Scan for the cell matching the given text and deliver its [X, Y] coordinate at center. 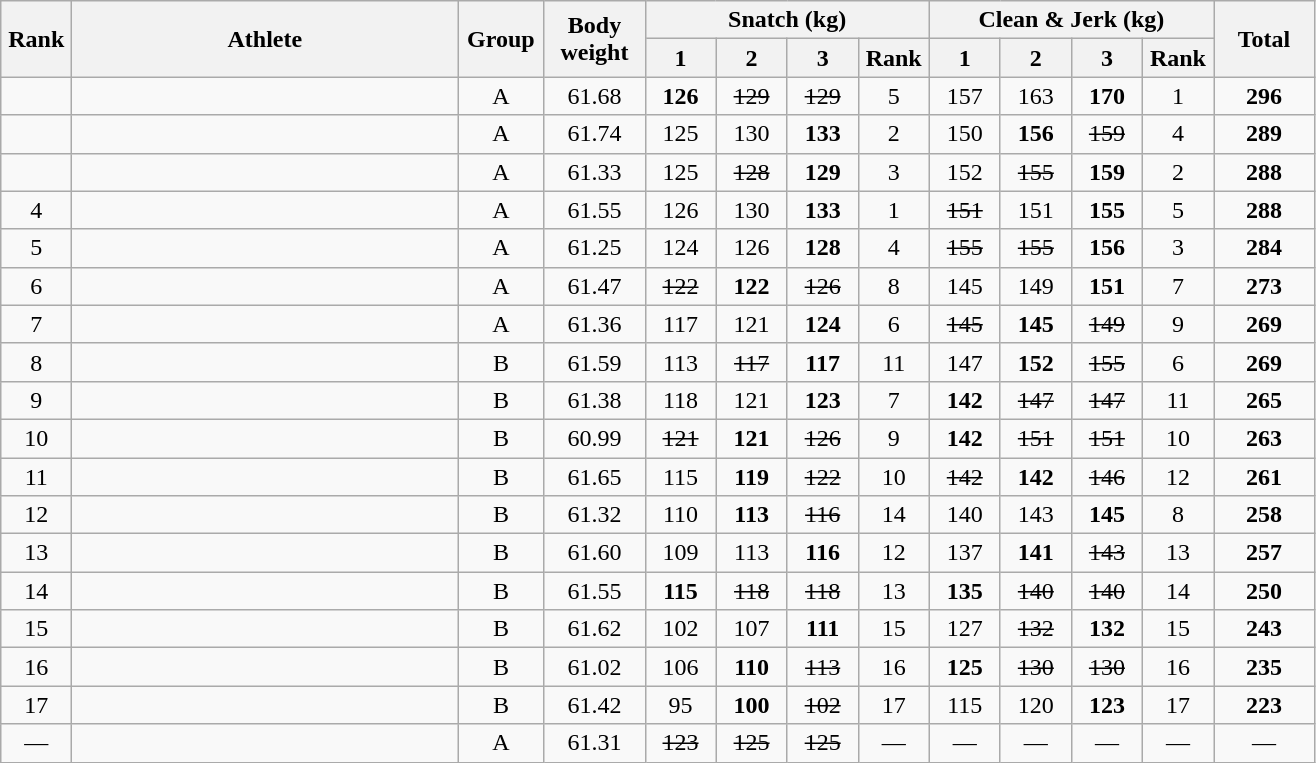
61.31 [594, 743]
146 [1106, 477]
106 [680, 667]
61.74 [594, 134]
95 [680, 705]
119 [752, 477]
257 [1264, 553]
61.65 [594, 477]
263 [1264, 438]
61.47 [594, 286]
61.36 [594, 324]
Clean & Jerk (kg) [1071, 20]
Group [501, 39]
127 [964, 629]
170 [1106, 96]
258 [1264, 515]
107 [752, 629]
Body weight [594, 39]
296 [1264, 96]
Athlete [265, 39]
135 [964, 591]
273 [1264, 286]
265 [1264, 400]
284 [1264, 248]
150 [964, 134]
60.99 [594, 438]
120 [1036, 705]
61.32 [594, 515]
261 [1264, 477]
61.38 [594, 400]
Total [1264, 39]
61.33 [594, 172]
61.25 [594, 248]
100 [752, 705]
61.60 [594, 553]
61.68 [594, 96]
61.59 [594, 362]
157 [964, 96]
289 [1264, 134]
111 [822, 629]
61.02 [594, 667]
61.42 [594, 705]
109 [680, 553]
163 [1036, 96]
250 [1264, 591]
243 [1264, 629]
141 [1036, 553]
223 [1264, 705]
Snatch (kg) [787, 20]
235 [1264, 667]
137 [964, 553]
61.62 [594, 629]
